Find where the given text appears and provide that cell's center as (X, Y) coordinate. 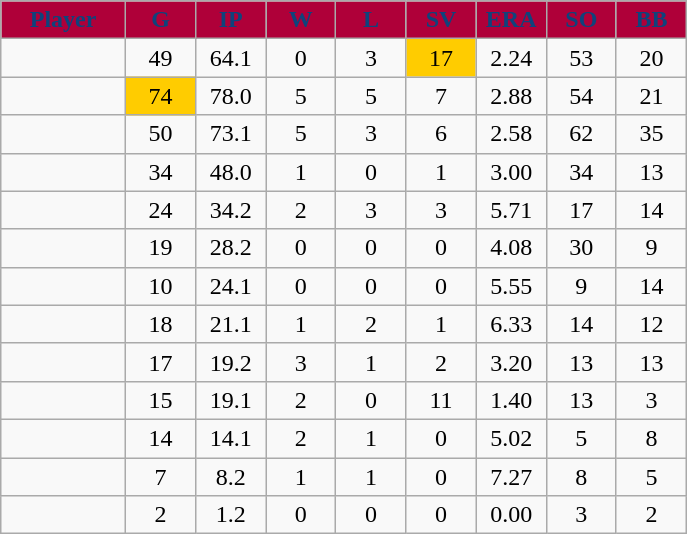
0.00 (511, 515)
SV (441, 20)
48.0 (231, 172)
28.2 (231, 248)
24.1 (231, 286)
6 (441, 134)
G (160, 20)
18 (160, 324)
24 (160, 210)
5.55 (511, 286)
54 (581, 96)
5.02 (511, 438)
74 (160, 96)
15 (160, 400)
3.00 (511, 172)
21 (651, 96)
BB (651, 20)
53 (581, 58)
14.1 (231, 438)
49 (160, 58)
2.24 (511, 58)
5.71 (511, 210)
19.2 (231, 362)
SO (581, 20)
35 (651, 134)
11 (441, 400)
IP (231, 20)
8.2 (231, 477)
3.20 (511, 362)
ERA (511, 20)
20 (651, 58)
34.2 (231, 210)
12 (651, 324)
4.08 (511, 248)
2.88 (511, 96)
6.33 (511, 324)
62 (581, 134)
1.40 (511, 400)
W (301, 20)
64.1 (231, 58)
21.1 (231, 324)
1.2 (231, 515)
7.27 (511, 477)
19.1 (231, 400)
Player (64, 20)
78.0 (231, 96)
50 (160, 134)
19 (160, 248)
73.1 (231, 134)
10 (160, 286)
L (371, 20)
30 (581, 248)
2.58 (511, 134)
